Locate the cell with the specified text and output its (X, Y) center coordinate. 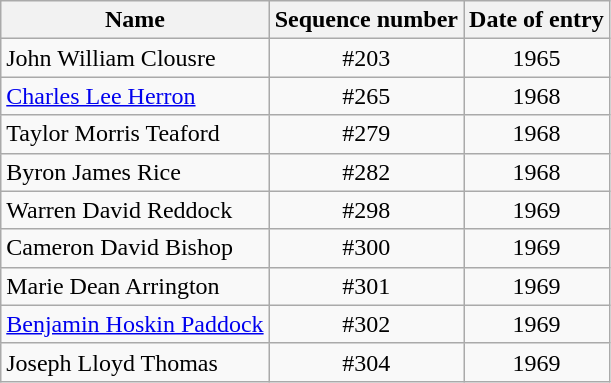
#298 (366, 210)
Name (135, 20)
#302 (366, 324)
#282 (366, 172)
Warren David Reddock (135, 210)
#203 (366, 58)
Charles Lee Herron (135, 96)
Marie Dean Arrington (135, 286)
Taylor Morris Teaford (135, 134)
#279 (366, 134)
Byron James Rice (135, 172)
#300 (366, 248)
1965 (537, 58)
John William Clousre (135, 58)
Cameron David Bishop (135, 248)
#301 (366, 286)
Date of entry (537, 20)
Joseph Lloyd Thomas (135, 362)
Sequence number (366, 20)
Benjamin Hoskin Paddock (135, 324)
#304 (366, 362)
#265 (366, 96)
